Find where the given text appears and provide that cell's center as [x, y] coordinate. 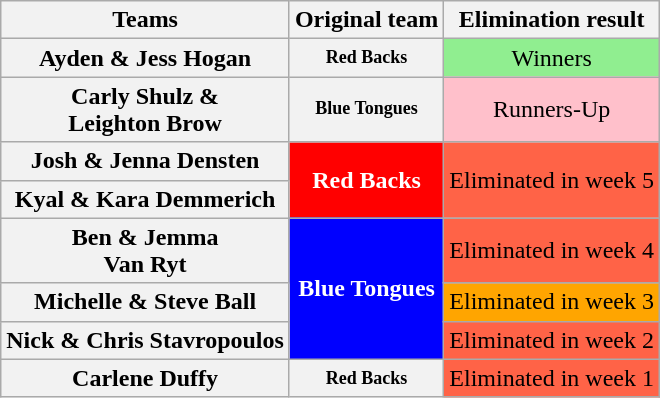
Carly Shulz &Leighton Brow [146, 110]
Ben & JemmaVan Ryt [146, 250]
Original team [366, 20]
Eliminated in week 3 [552, 302]
Eliminated in week 1 [552, 378]
Michelle & Steve Ball [146, 302]
Eliminated in week 2 [552, 340]
Eliminated in week 4 [552, 250]
Elimination result [552, 20]
Nick & Chris Stavropoulos [146, 340]
Ayden & Jess Hogan [146, 58]
Kyal & Kara Demmerich [146, 199]
Runners-Up [552, 110]
Winners [552, 58]
Josh & Jenna Densten [146, 161]
Eliminated in week 5 [552, 180]
Carlene Duffy [146, 378]
Teams [146, 20]
